For the text-containing cell, return its midpoint in (X, Y) coordinate format. 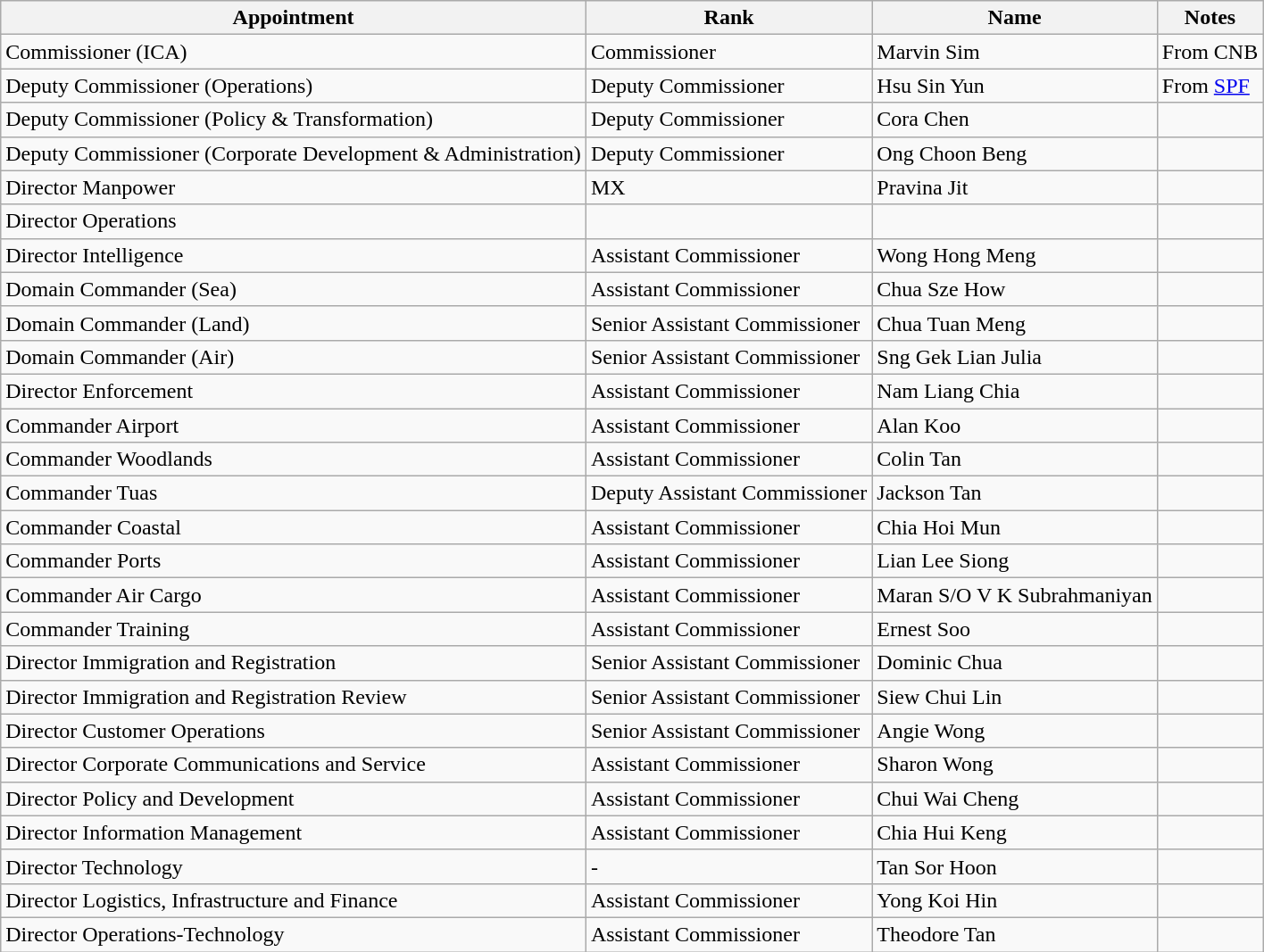
Domain Commander (Sea) (294, 289)
Lian Lee Siong (1014, 561)
Director Manpower (294, 187)
Cora Chen (1014, 120)
Maran S/O V K Subrahmaniyan (1014, 595)
From CNB (1210, 52)
Director Corporate Communications and Service (294, 765)
Nam Liang Chia (1014, 391)
Theodore Tan (1014, 934)
Pravina Jit (1014, 187)
Deputy Commissioner (Operations) (294, 86)
Tan Sor Hoon (1014, 866)
Chia Hui Keng (1014, 832)
- (728, 866)
Deputy Commissioner (Corporate Development & Administration) (294, 153)
Appointment (294, 18)
Commander Training (294, 629)
Alan Koo (1014, 426)
Director Operations-Technology (294, 934)
Commander Air Cargo (294, 595)
Chia Hoi Mun (1014, 527)
Commander Woodlands (294, 459)
Director Logistics, Infrastructure and Finance (294, 900)
Domain Commander (Land) (294, 323)
Jackson Tan (1014, 493)
Colin Tan (1014, 459)
From SPF (1210, 86)
Director Enforcement (294, 391)
Domain Commander (Air) (294, 357)
Hsu Sin Yun (1014, 86)
Sharon Wong (1014, 765)
Ong Choon Beng (1014, 153)
Commissioner (728, 52)
Commissioner (ICA) (294, 52)
Wong Hong Meng (1014, 255)
Rank (728, 18)
Commander Coastal (294, 527)
Angie Wong (1014, 731)
Director Information Management (294, 832)
Chua Sze How (1014, 289)
Sng Gek Lian Julia (1014, 357)
Director Policy and Development (294, 799)
Deputy Commissioner (Policy & Transformation) (294, 120)
Marvin Sim (1014, 52)
Ernest Soo (1014, 629)
Yong Koi Hin (1014, 900)
Director Immigration and Registration (294, 663)
Director Immigration and Registration Review (294, 697)
Commander Tuas (294, 493)
Chua Tuan Meng (1014, 323)
Notes (1210, 18)
Commander Ports (294, 561)
Chui Wai Cheng (1014, 799)
Director Intelligence (294, 255)
Name (1014, 18)
Director Operations (294, 221)
Director Technology (294, 866)
Deputy Assistant Commissioner (728, 493)
Siew Chui Lin (1014, 697)
Director Customer Operations (294, 731)
Commander Airport (294, 426)
Dominic Chua (1014, 663)
MX (728, 187)
